Return the (x, y) coordinate for the center point of the cell that contains the specified text.  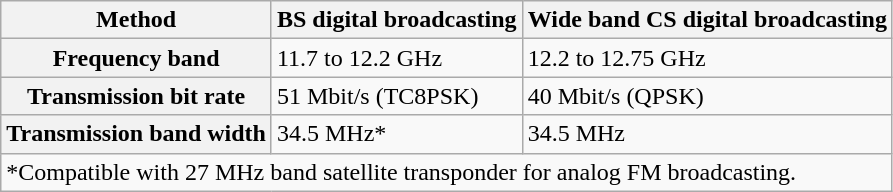
*Compatible with 27 MHz band satellite transponder for analog FM broadcasting. (447, 172)
12.2 to 12.75 GHz (707, 58)
51 Mbit/s (TC8PSK) (396, 96)
Method (136, 20)
BS digital broadcasting (396, 20)
Frequency band (136, 58)
11.7 to 12.2 GHz (396, 58)
Transmission band width (136, 134)
40 Mbit/s (QPSK) (707, 96)
Transmission bit rate (136, 96)
34.5 MHz (707, 134)
Wide band CS digital broadcasting (707, 20)
34.5 MHz* (396, 134)
